Identify which cell holds the provided text, then report its (x, y) central coordinate. 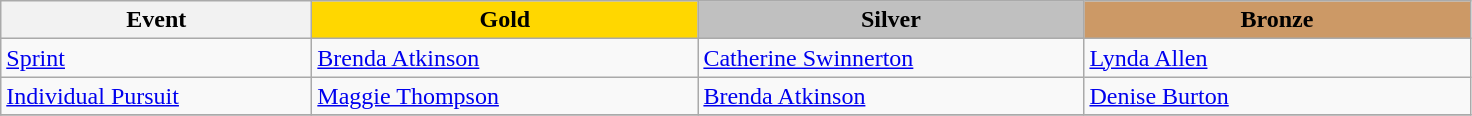
Sprint (156, 58)
Event (156, 20)
Lynda Allen (1277, 58)
Denise Burton (1277, 96)
Individual Pursuit (156, 96)
Bronze (1277, 20)
Silver (891, 20)
Maggie Thompson (505, 96)
Gold (505, 20)
Catherine Swinnerton (891, 58)
